Identify which cell holds the provided text, then report its [X, Y] central coordinate. 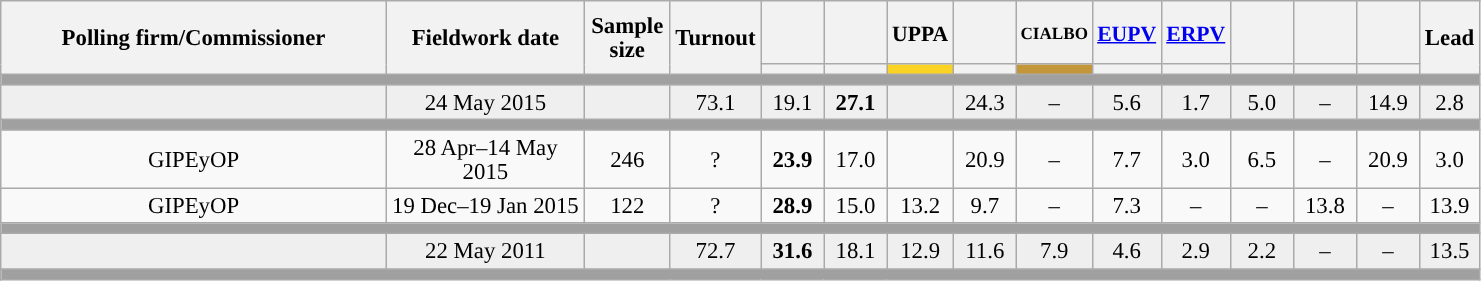
2.9 [1196, 252]
UPPA [920, 32]
13.5 [1450, 252]
EUPV [1126, 32]
Lead [1450, 38]
7.9 [1054, 252]
14.9 [1388, 102]
23.9 [792, 160]
ERPV [1196, 32]
73.1 [716, 102]
18.1 [856, 252]
17.0 [856, 160]
9.7 [984, 206]
13.8 [1324, 206]
122 [627, 206]
246 [627, 160]
5.6 [1126, 102]
5.0 [1262, 102]
1.7 [1196, 102]
Polling firm/Commissioner [194, 38]
13.2 [920, 206]
Sample size [627, 38]
4.6 [1126, 252]
CIALBO [1054, 32]
28.9 [792, 206]
6.5 [1262, 160]
11.6 [984, 252]
7.3 [1126, 206]
2.8 [1450, 102]
Turnout [716, 38]
19 Dec–19 Jan 2015 [485, 206]
28 Apr–14 May 2015 [485, 160]
Fieldwork date [485, 38]
2.2 [1262, 252]
15.0 [856, 206]
12.9 [920, 252]
27.1 [856, 102]
13.9 [1450, 206]
72.7 [716, 252]
24.3 [984, 102]
31.6 [792, 252]
24 May 2015 [485, 102]
22 May 2011 [485, 252]
7.7 [1126, 160]
19.1 [792, 102]
